Detect which cell encompasses the target text, then output its (x, y) center coordinate. 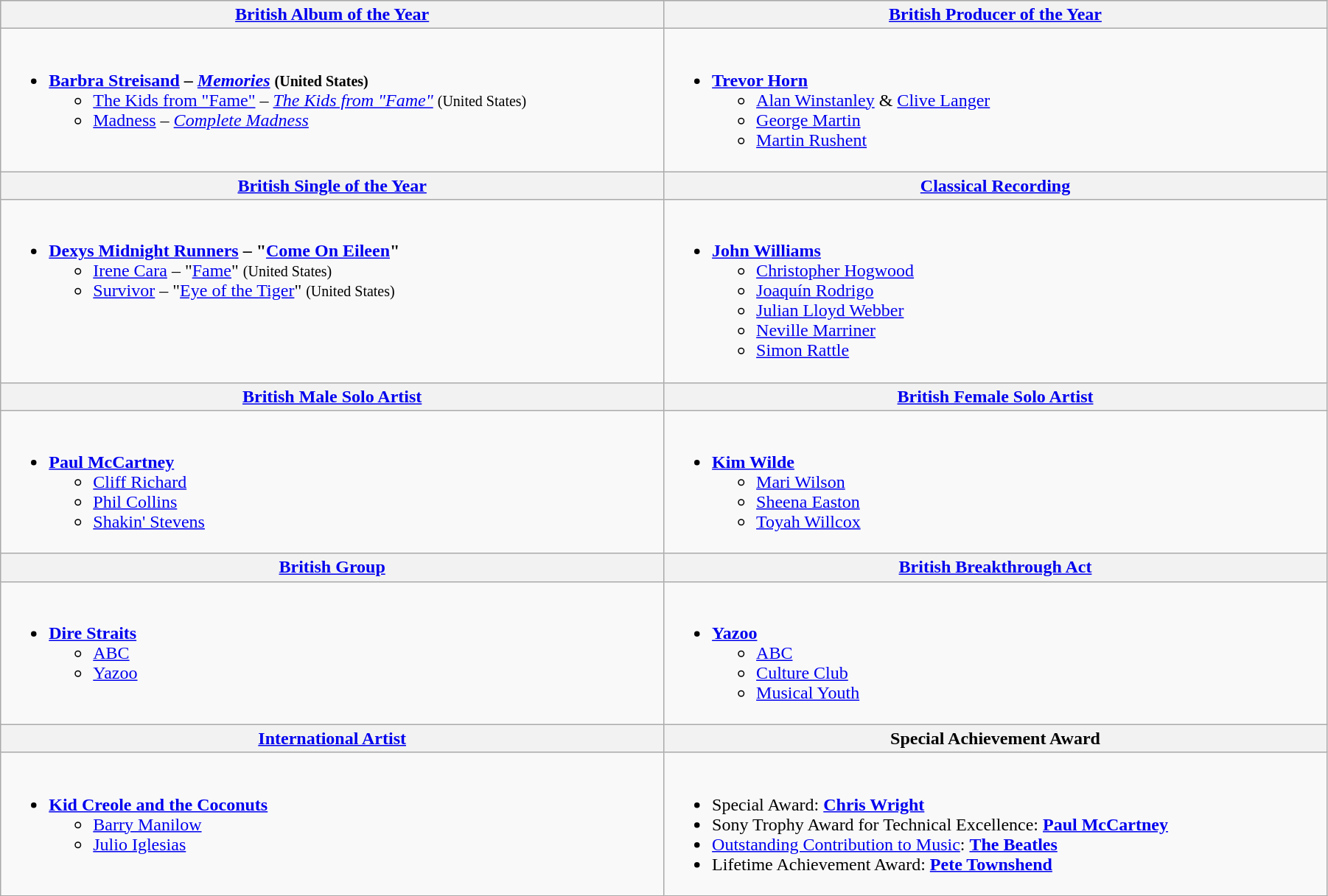
Classical Recording (996, 186)
John WilliamsChristopher HogwoodJoaquín RodrigoJulian Lloyd WebberNeville MarrinerSimon Rattle (996, 291)
British Female Solo Artist (996, 396)
British Album of the Year (332, 15)
Trevor HornAlan Winstanley & Clive LangerGeorge MartinMartin Rushent (996, 100)
Paul McCartneyCliff RichardPhil CollinsShakin' Stevens (332, 482)
British Single of the Year (332, 186)
YazooABCCulture ClubMusical Youth (996, 653)
Dexys Midnight Runners – "Come On Eileen"Irene Cara – "Fame" (United States)Survivor – "Eye of the Tiger" (United States) (332, 291)
British Producer of the Year (996, 15)
Kim WildeMari WilsonSheena EastonToyah Willcox (996, 482)
Barbra Streisand – Memories (United States)The Kids from "Fame" – The Kids from "Fame" (United States)Madness – Complete Madness (332, 100)
British Group (332, 567)
Special Achievement Award (996, 738)
Kid Creole and the CoconutsBarry ManilowJulio Iglesias (332, 824)
International Artist (332, 738)
British Breakthrough Act (996, 567)
British Male Solo Artist (332, 396)
Dire StraitsABCYazoo (332, 653)
